For the text-containing cell, return its midpoint in (X, Y) coordinate format. 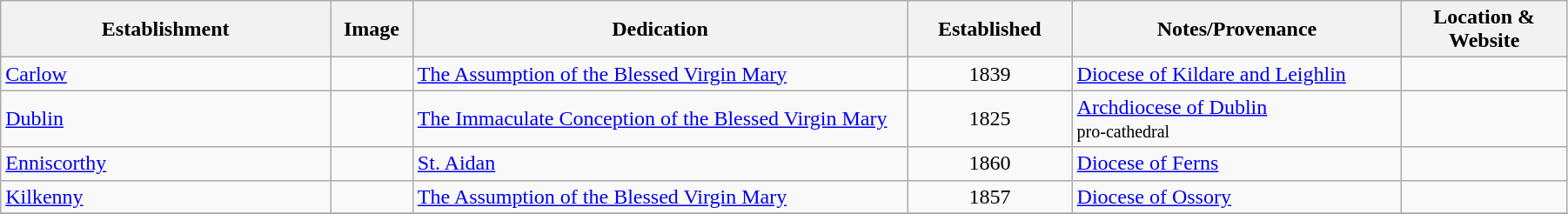
Kilkenny (165, 197)
Diocese of Kildare and Leighlin (1237, 74)
St. Aidan (660, 164)
Image (372, 30)
Enniscorthy (165, 164)
1839 (990, 74)
Dublin (165, 118)
1857 (990, 197)
Dedication (660, 30)
The Immaculate Conception of the Blessed Virgin Mary (660, 118)
1825 (990, 118)
Location & Website (1484, 30)
Establishment (165, 30)
Carlow (165, 74)
Established (990, 30)
Notes/Provenance (1237, 30)
Diocese of Ossory (1237, 197)
Archdiocese of Dublin pro-cathedral (1237, 118)
Diocese of Ferns (1237, 164)
1860 (990, 164)
